Detect which cell encompasses the target text, then output its (x, y) center coordinate. 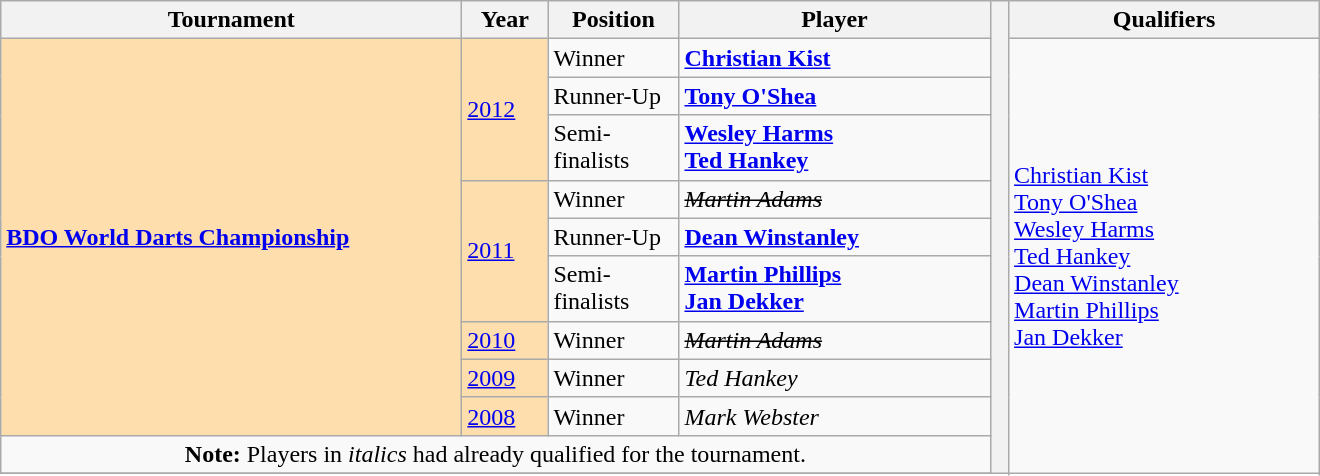
Qualifiers (1164, 20)
Christian Kist Tony O'Shea Wesley Harms Ted Hankey Dean Winstanley Martin Phillips Jan Dekker (1164, 256)
Ted Hankey (834, 378)
2009 (505, 378)
Note: Players in italics had already qualified for the tournament. (496, 454)
Dean Winstanley (834, 237)
Mark Webster (834, 416)
2012 (505, 110)
Wesley Harms Ted Hankey (834, 148)
Player (834, 20)
2011 (505, 250)
Year (505, 20)
2010 (505, 340)
Christian Kist (834, 58)
2008 (505, 416)
Tony O'Shea (834, 96)
BDO World Darts Championship (232, 238)
Martin Phillips Jan Dekker (834, 288)
Tournament (232, 20)
Position (614, 20)
